Locate the cell with the specified text and output its (x, y) center coordinate. 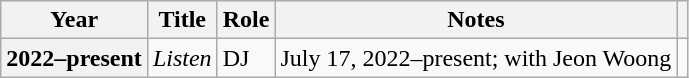
Notes (476, 20)
Year (74, 20)
2022–present (74, 58)
Title (182, 20)
DJ (246, 58)
Listen (182, 58)
July 17, 2022–present; with Jeon Woong (476, 58)
Role (246, 20)
